Pinpoint the cell where the given text exists, returning its [x, y] midpoint coordinate. 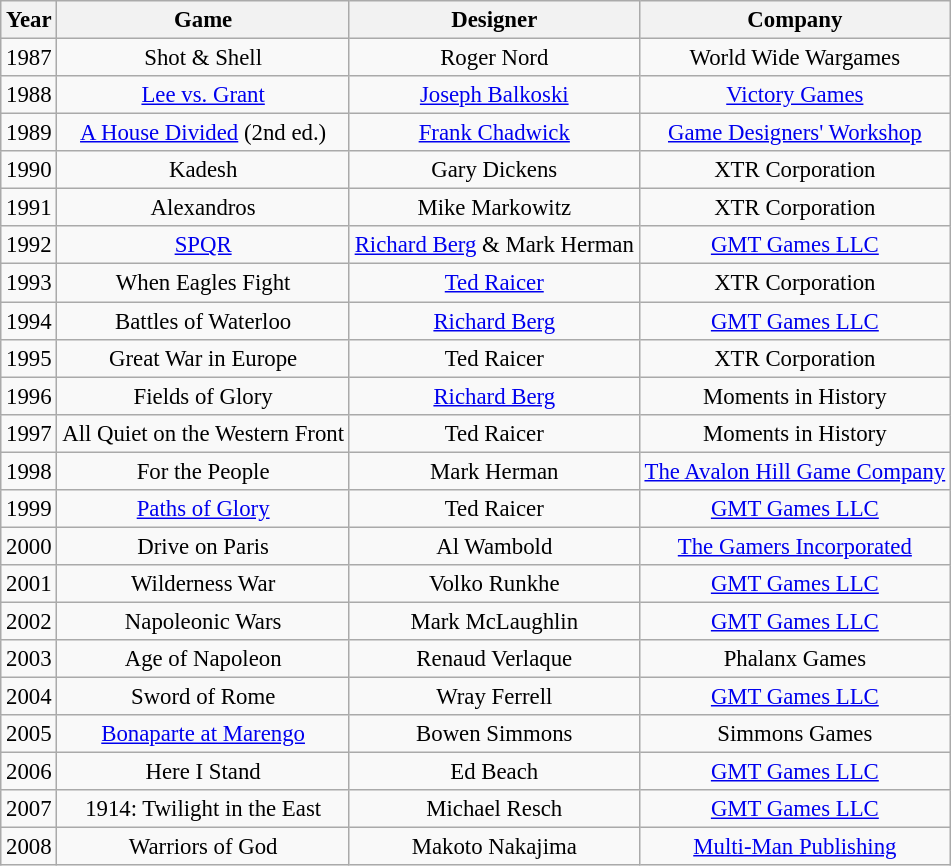
Michael Resch [494, 809]
Al Wambold [494, 546]
Napoleonic Wars [203, 621]
1988 [29, 95]
The Gamers Incorporated [794, 546]
Mike Markowitz [494, 208]
Designer [494, 20]
Simmons Games [794, 734]
Joseph Balkoski [494, 95]
Here I Stand [203, 772]
Game [203, 20]
SPQR [203, 245]
Volko Runkhe [494, 584]
Roger Nord [494, 58]
1993 [29, 283]
1992 [29, 245]
1999 [29, 509]
Lee vs. Grant [203, 95]
2000 [29, 546]
Renaud Verlaque [494, 659]
1990 [29, 170]
Phalanx Games [794, 659]
1997 [29, 433]
2006 [29, 772]
1995 [29, 358]
1914: Twilight in the East [203, 809]
Bonaparte at Marengo [203, 734]
2003 [29, 659]
Victory Games [794, 95]
1998 [29, 471]
Game Designers' Workshop [794, 133]
Bowen Simmons [494, 734]
Mark Herman [494, 471]
Sword of Rome [203, 697]
Gary Dickens [494, 170]
1996 [29, 396]
Ed Beach [494, 772]
World Wide Wargames [794, 58]
Fields of Glory [203, 396]
Shot & Shell [203, 58]
Paths of Glory [203, 509]
Frank Chadwick [494, 133]
Wray Ferrell [494, 697]
Drive on Paris [203, 546]
Age of Napoleon [203, 659]
Wilderness War [203, 584]
2004 [29, 697]
2002 [29, 621]
Alexandros [203, 208]
All Quiet on the Western Front [203, 433]
Great War in Europe [203, 358]
1994 [29, 321]
Battles of Waterloo [203, 321]
2007 [29, 809]
1989 [29, 133]
Warriors of God [203, 847]
Kadesh [203, 170]
A House Divided (2nd ed.) [203, 133]
The Avalon Hill Game Company [794, 471]
1991 [29, 208]
When Eagles Fight [203, 283]
Multi-Man Publishing [794, 847]
Mark McLaughlin [494, 621]
For the People [203, 471]
Company [794, 20]
Richard Berg & Mark Herman [494, 245]
1987 [29, 58]
Year [29, 20]
2001 [29, 584]
2008 [29, 847]
2005 [29, 734]
Makoto Nakajima [494, 847]
